Identify which cell holds the provided text, then report its [x, y] central coordinate. 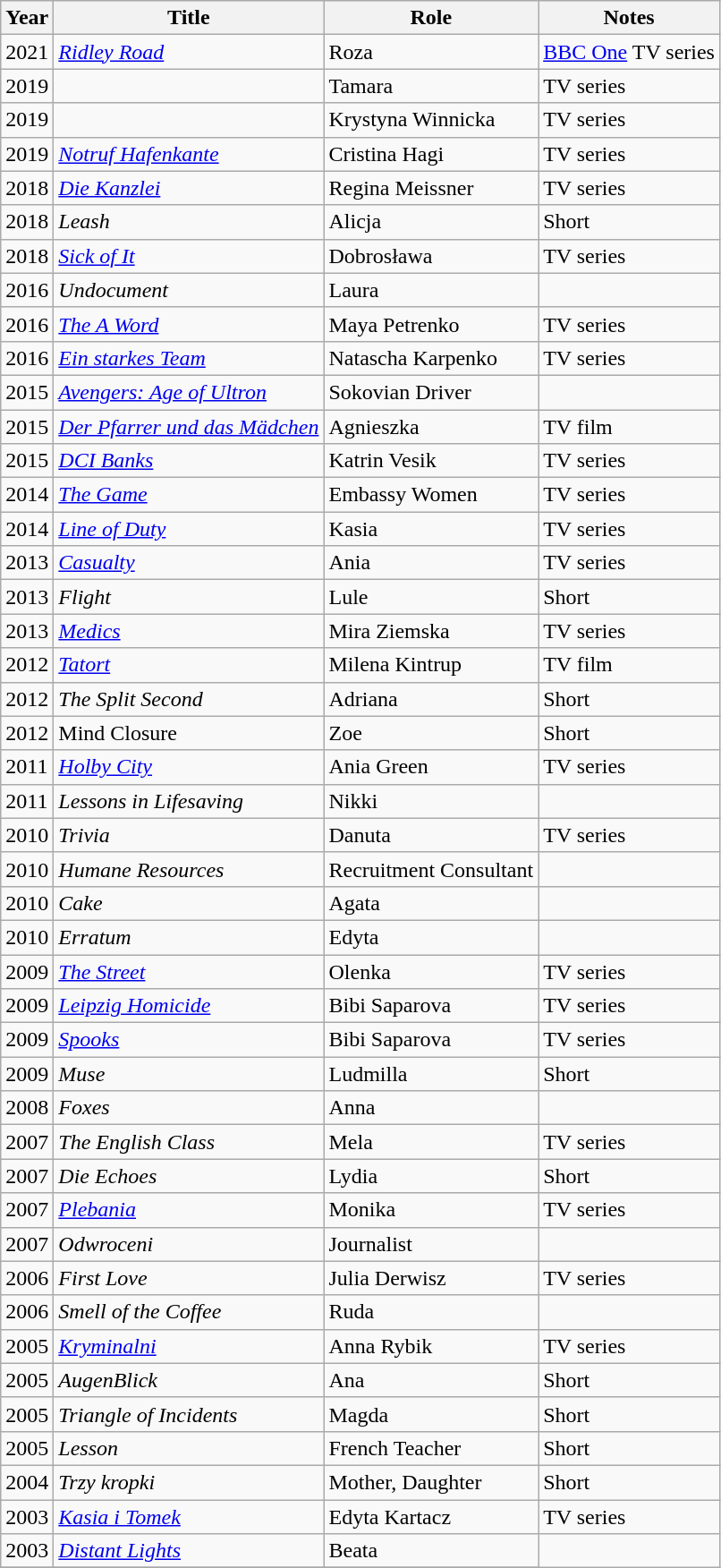
Olenka [431, 971]
Anna [431, 1108]
Ridley Road [189, 52]
Distant Lights [189, 1551]
The A Word [189, 324]
Lessons in Lifesaving [189, 801]
Year [27, 18]
The Split Second [189, 699]
Die Echoes [189, 1176]
Edyta [431, 937]
Natascha Karpenko [431, 358]
Plebania [189, 1210]
Cake [189, 903]
Maya Petrenko [431, 324]
Agnieszka [431, 427]
Avengers: Age of Ultron [189, 392]
The Game [189, 495]
Triangle of Incidents [189, 1414]
Smell of the Coffee [189, 1312]
Undocument [189, 290]
Leipzig Homicide [189, 1006]
Julia Derwisz [431, 1278]
Nikki [431, 801]
Notes [630, 18]
Trzy kropki [189, 1482]
Erratum [189, 937]
Foxes [189, 1108]
BBC One TV series [630, 52]
Mira Ziemska [431, 631]
Sokovian Driver [431, 392]
Notruf Hafenkante [189, 154]
Title [189, 18]
Krystyna Winnicka [431, 120]
The English Class [189, 1142]
Ania Green [431, 767]
Role [431, 18]
Muse [189, 1074]
Magda [431, 1414]
Medics [189, 631]
Kryminalni [189, 1346]
Milena Kintrup [431, 665]
Mela [431, 1142]
Journalist [431, 1244]
Roza [431, 52]
First Love [189, 1278]
Beata [431, 1551]
Sick of It [189, 256]
Odwroceni [189, 1244]
Anna Rybik [431, 1346]
2008 [27, 1108]
Katrin Vesik [431, 461]
Mind Closure [189, 733]
Danuta [431, 835]
Monika [431, 1210]
Alicja [431, 222]
Edyta Kartacz [431, 1517]
2004 [27, 1482]
Tatort [189, 665]
Holby City [189, 767]
Adriana [431, 699]
Dobrosława [431, 256]
Kasia i Tomek [189, 1517]
Lesson [189, 1448]
Recruitment Consultant [431, 869]
Der Pfarrer und das Mädchen [189, 427]
Ein starkes Team [189, 358]
DCI Banks [189, 461]
Cristina Hagi [431, 154]
Lule [431, 597]
Line of Duty [189, 529]
Zoe [431, 733]
AugenBlick [189, 1380]
Leash [189, 222]
Spooks [189, 1040]
Trivia [189, 835]
Die Kanzlei [189, 188]
Ruda [431, 1312]
Casualty [189, 563]
Ludmilla [431, 1074]
Mother, Daughter [431, 1482]
Regina Meissner [431, 188]
Ana [431, 1380]
Tamara [431, 86]
Humane Resources [189, 869]
French Teacher [431, 1448]
Embassy Women [431, 495]
Agata [431, 903]
2021 [27, 52]
Lydia [431, 1176]
Kasia [431, 529]
Flight [189, 597]
Laura [431, 290]
The Street [189, 971]
Ania [431, 563]
